Extract the (X, Y) coordinate from the center of the cell holding the provided text.  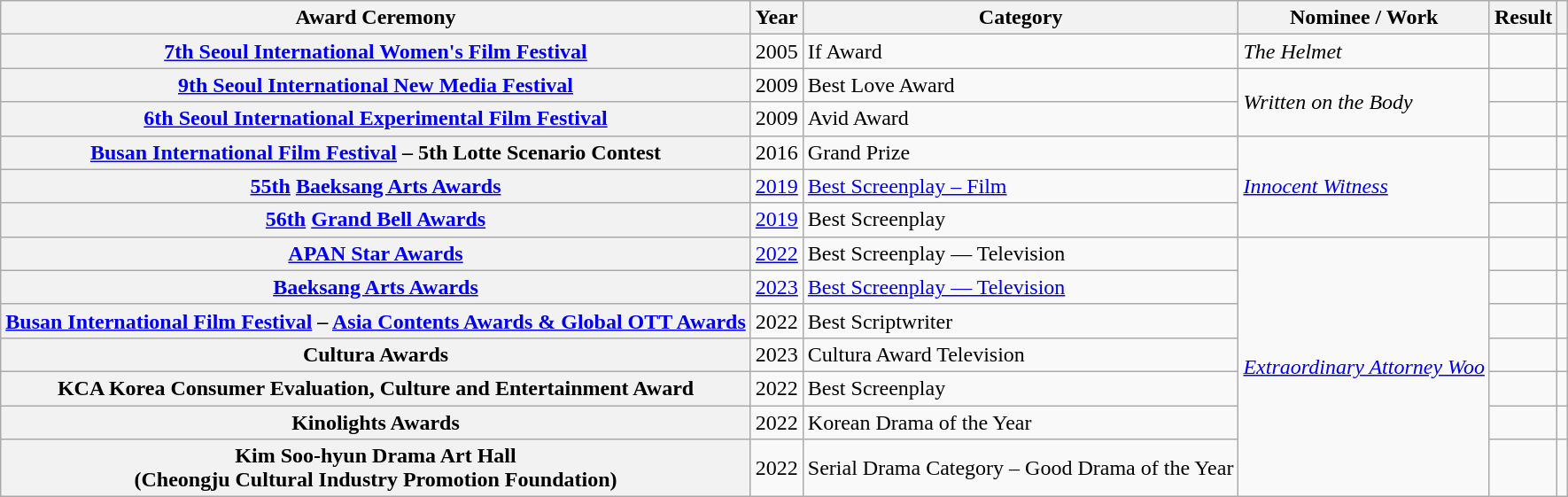
Year (776, 18)
9th Seoul International New Media Festival (376, 85)
The Helmet (1364, 51)
6th Seoul International Experimental Film Festival (376, 119)
Cultura Awards (376, 354)
APAN Star Awards (376, 253)
KCA Korea Consumer Evaluation, Culture and Entertainment Award (376, 388)
2005 (776, 51)
Best Scriptwriter (1021, 321)
Serial Drama Category – Good Drama of the Year (1021, 468)
Baeksang Arts Awards (376, 287)
56th Grand Bell Awards (376, 220)
Avid Award (1021, 119)
Written on the Body (1364, 102)
Busan International Film Festival – Asia Contents Awards & Global OTT Awards (376, 321)
Category (1021, 18)
Cultura Award Television (1021, 354)
Best Screenplay – Film (1021, 186)
Result (1523, 18)
Korean Drama of the Year (1021, 423)
Kim Soo-hyun Drama Art Hall(Cheongju Cultural Industry Promotion Foundation) (376, 468)
Busan International Film Festival – 5th Lotte Scenario Contest (376, 152)
Best Love Award (1021, 85)
Grand Prize (1021, 152)
Nominee / Work (1364, 18)
Kinolights Awards (376, 423)
55th Baeksang Arts Awards (376, 186)
Extraordinary Attorney Woo (1364, 367)
Innocent Witness (1364, 186)
If Award (1021, 51)
Award Ceremony (376, 18)
2016 (776, 152)
7th Seoul International Women's Film Festival (376, 51)
